Scan for the cell matching the given text and deliver its (X, Y) coordinate at center. 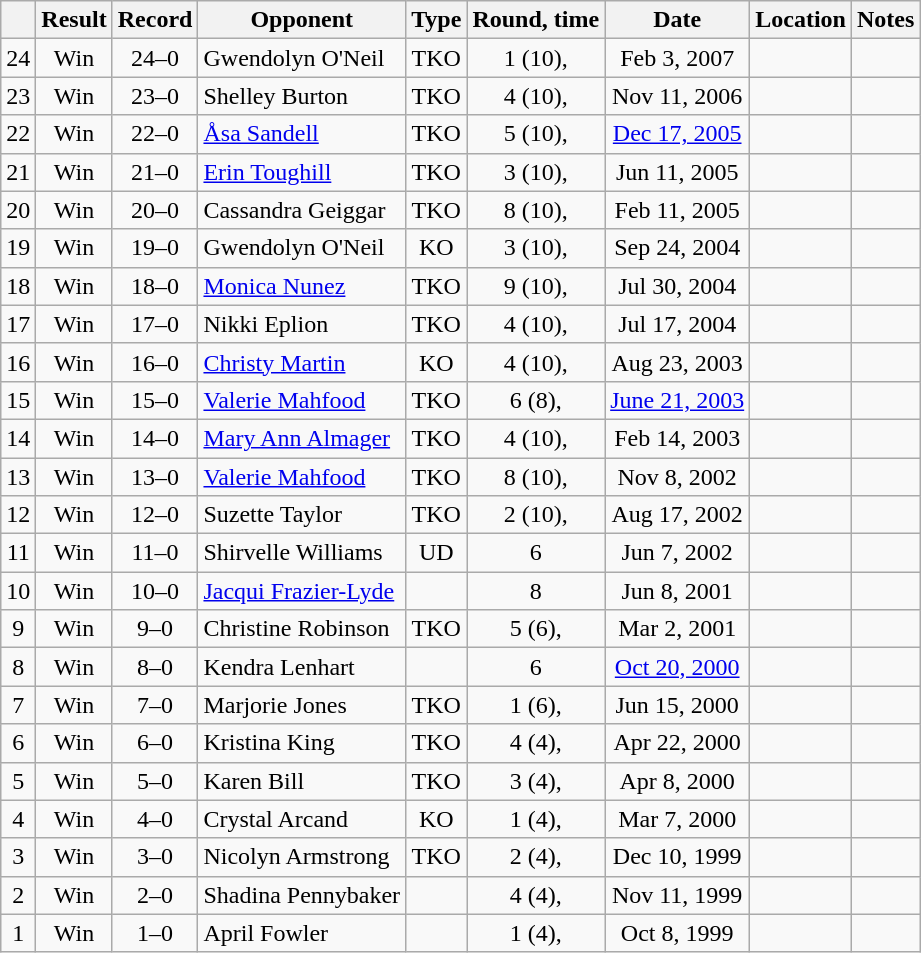
17 (18, 324)
5 (6), (536, 629)
Shirvelle Williams (302, 553)
11–0 (155, 553)
Marjorie Jones (302, 705)
Suzette Taylor (302, 515)
Monica Nunez (302, 286)
13–0 (155, 477)
Erin Toughill (302, 172)
7 (18, 705)
5 (18, 781)
Mar 2, 2001 (678, 629)
7–0 (155, 705)
Jacqui Frazier-Lyde (302, 591)
Cassandra Geiggar (302, 210)
Feb 3, 2007 (678, 58)
Result (74, 20)
Dec 10, 1999 (678, 857)
Jun 15, 2000 (678, 705)
Oct 8, 1999 (678, 933)
3 (4), (536, 781)
3–0 (155, 857)
24–0 (155, 58)
Jun 7, 2002 (678, 553)
Kendra Lenhart (302, 667)
Apr 8, 2000 (678, 781)
14 (18, 438)
Dec 17, 2005 (678, 134)
Jun 11, 2005 (678, 172)
10–0 (155, 591)
9–0 (155, 629)
11 (18, 553)
18 (18, 286)
Location (801, 20)
14–0 (155, 438)
Karen Bill (302, 781)
Date (678, 20)
13 (18, 477)
22–0 (155, 134)
Jul 17, 2004 (678, 324)
16–0 (155, 362)
9 (18, 629)
15 (18, 400)
Nov 11, 1999 (678, 895)
Record (155, 20)
Apr 22, 2000 (678, 743)
5 (10), (536, 134)
June 21, 2003 (678, 400)
Shelley Burton (302, 96)
UD (436, 553)
1–0 (155, 933)
6–0 (155, 743)
4–0 (155, 819)
Åsa Sandell (302, 134)
Nikki Eplion (302, 324)
18–0 (155, 286)
20–0 (155, 210)
17–0 (155, 324)
Round, time (536, 20)
3 (18, 857)
20 (18, 210)
Sep 24, 2004 (678, 248)
12–0 (155, 515)
Oct 20, 2000 (678, 667)
19 (18, 248)
Crystal Arcand (302, 819)
Mar 7, 2000 (678, 819)
Type (436, 20)
Nov 11, 2006 (678, 96)
Nov 8, 2002 (678, 477)
Feb 11, 2005 (678, 210)
Jul 30, 2004 (678, 286)
Aug 17, 2002 (678, 515)
10 (18, 591)
1 (10), (536, 58)
April Fowler (302, 933)
2 (4), (536, 857)
23–0 (155, 96)
Notes (885, 20)
21 (18, 172)
2 (10), (536, 515)
9 (10), (536, 286)
Feb 14, 2003 (678, 438)
4 (18, 819)
12 (18, 515)
22 (18, 134)
16 (18, 362)
24 (18, 58)
8–0 (155, 667)
Shadina Pennybaker (302, 895)
2 (18, 895)
19–0 (155, 248)
Mary Ann Almager (302, 438)
Jun 8, 2001 (678, 591)
Nicolyn Armstrong (302, 857)
1 (18, 933)
Opponent (302, 20)
2–0 (155, 895)
Christy Martin (302, 362)
23 (18, 96)
Christine Robinson (302, 629)
Aug 23, 2003 (678, 362)
5–0 (155, 781)
1 (6), (536, 705)
6 (8), (536, 400)
Kristina King (302, 743)
21–0 (155, 172)
15–0 (155, 400)
